Extract the (X, Y) coordinate from the center of the cell holding the provided text.  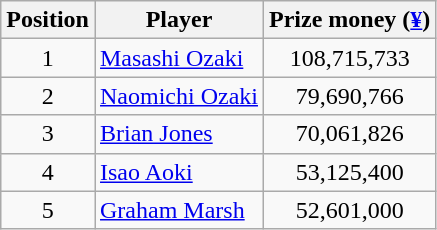
1 (48, 58)
Isao Aoki (178, 172)
52,601,000 (350, 210)
Naomichi Ozaki (178, 96)
Player (178, 20)
Masashi Ozaki (178, 58)
2 (48, 96)
Brian Jones (178, 134)
Graham Marsh (178, 210)
79,690,766 (350, 96)
70,061,826 (350, 134)
3 (48, 134)
108,715,733 (350, 58)
Position (48, 20)
Prize money (¥) (350, 20)
53,125,400 (350, 172)
5 (48, 210)
4 (48, 172)
